Search for the cell housing the specified text and yield its (X, Y) center coordinate. 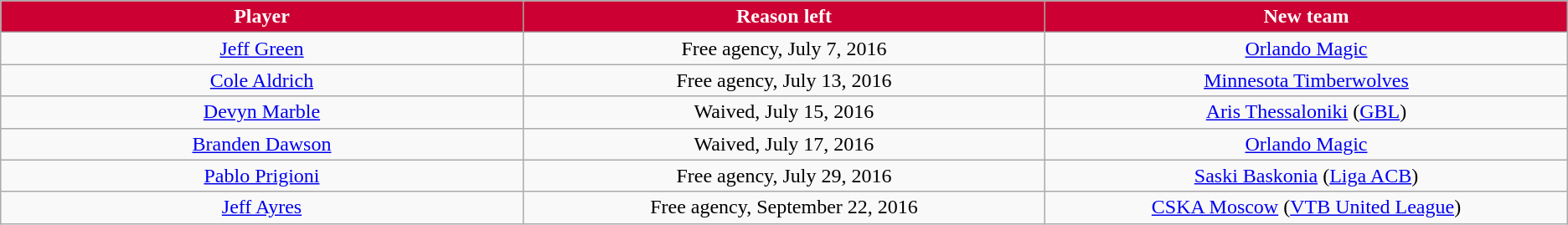
Minnesota Timberwolves (1307, 80)
Free agency, September 22, 2016 (784, 207)
Saski Baskonia (Liga ACB) (1307, 176)
Devyn Marble (261, 112)
Waived, July 15, 2016 (784, 112)
Jeff Green (261, 49)
Jeff Ayres (261, 207)
Free agency, July 29, 2016 (784, 176)
Pablo Prigioni (261, 176)
Free agency, July 7, 2016 (784, 49)
Cole Aldrich (261, 80)
Player (261, 17)
Branden Dawson (261, 144)
CSKA Moscow (VTB United League) (1307, 207)
Waived, July 17, 2016 (784, 144)
New team (1307, 17)
Aris Thessaloniki (GBL) (1307, 112)
Reason left (784, 17)
Free agency, July 13, 2016 (784, 80)
